Provide the (X, Y) coordinate of the cell's center where the given text is located.  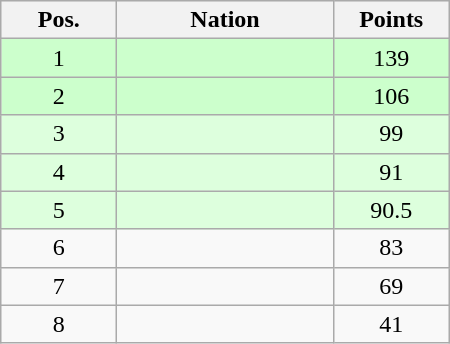
3 (59, 134)
4 (59, 172)
91 (391, 172)
83 (391, 248)
8 (59, 324)
90.5 (391, 210)
139 (391, 58)
5 (59, 210)
6 (59, 248)
106 (391, 96)
69 (391, 286)
7 (59, 286)
99 (391, 134)
Pos. (59, 20)
Points (391, 20)
41 (391, 324)
Nation (225, 20)
2 (59, 96)
1 (59, 58)
